Scan for the cell matching the given text and deliver its (x, y) coordinate at center. 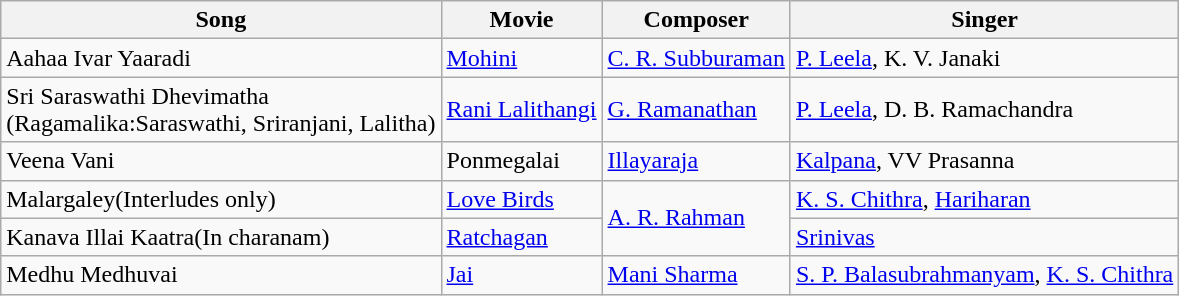
Kanava Illai Kaatra(In charanam) (221, 237)
Malargaley(Interludes only) (221, 199)
Song (221, 20)
Composer (696, 20)
Veena Vani (221, 161)
Mani Sharma (696, 275)
A. R. Rahman (696, 218)
C. R. Subburaman (696, 58)
Medhu Medhuvai (221, 275)
Kalpana, VV Prasanna (984, 161)
Singer (984, 20)
Ponmegalai (522, 161)
Mohini (522, 58)
P. Leela, D. B. Ramachandra (984, 110)
S. P. Balasubrahmanyam, K. S. Chithra (984, 275)
Ratchagan (522, 237)
Movie (522, 20)
Srinivas (984, 237)
Jai (522, 275)
Love Birds (522, 199)
K. S. Chithra, Hariharan (984, 199)
G. Ramanathan (696, 110)
Rani Lalithangi (522, 110)
Sri Saraswathi Dhevimatha(Ragamalika:Saraswathi, Sriranjani, Lalitha) (221, 110)
Aahaa Ivar Yaaradi (221, 58)
P. Leela, K. V. Janaki (984, 58)
Illayaraja (696, 161)
